Identify which cell holds the provided text, then report its (X, Y) central coordinate. 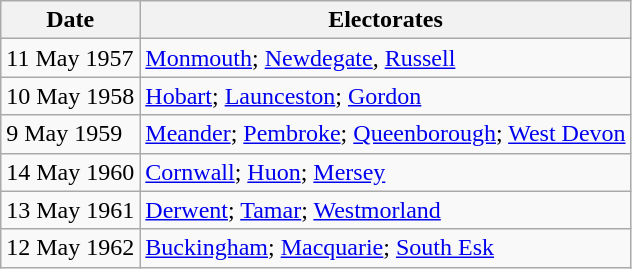
Monmouth; Newdegate, Russell (386, 58)
12 May 1962 (70, 248)
11 May 1957 (70, 58)
9 May 1959 (70, 134)
14 May 1960 (70, 172)
Cornwall; Huon; Mersey (386, 172)
Date (70, 20)
Electorates (386, 20)
10 May 1958 (70, 96)
Buckingham; Macquarie; South Esk (386, 248)
Hobart; Launceston; Gordon (386, 96)
Derwent; Tamar; Westmorland (386, 210)
13 May 1961 (70, 210)
Meander; Pembroke; Queenborough; West Devon (386, 134)
